Pinpoint the cell where the given text exists, returning its [X, Y] midpoint coordinate. 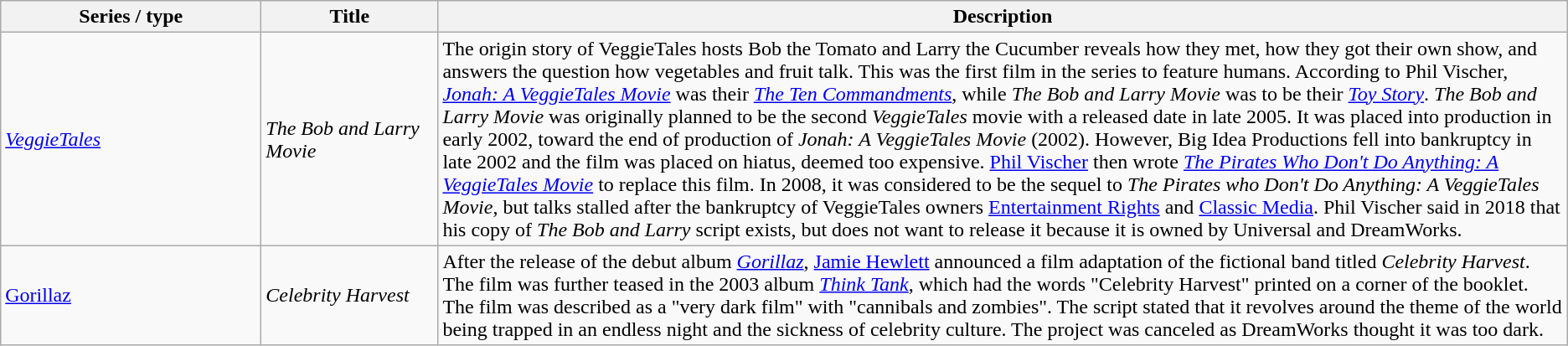
Series / type [131, 17]
Title [350, 17]
The Bob and Larry Movie [350, 139]
Gorillaz [131, 295]
VeggieTales [131, 139]
Celebrity Harvest [350, 295]
Description [1003, 17]
